Provide the [X, Y] coordinate of the cell's center where the given text is located.  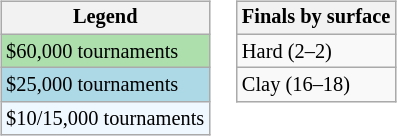
$60,000 tournaments [105, 51]
Clay (16–18) [316, 85]
Hard (2–2) [316, 51]
$25,000 tournaments [105, 85]
$10/15,000 tournaments [105, 119]
Finals by surface [316, 18]
Legend [105, 18]
